Determine the [x, y] coordinate at the center of the cell enclosing the given text.  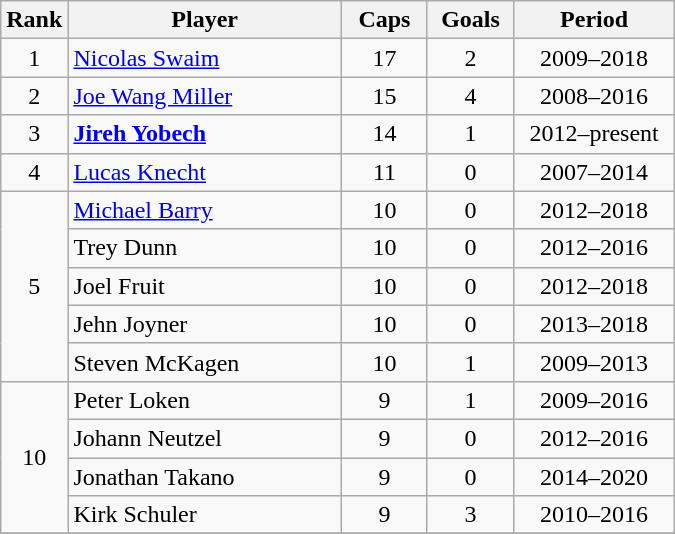
Kirk Schuler [205, 515]
Michael Barry [205, 210]
Jireh Yobech [205, 134]
17 [384, 58]
Nicolas Swaim [205, 58]
2009–2018 [594, 58]
Trey Dunn [205, 248]
Joel Fruit [205, 286]
2010–2016 [594, 515]
2009–2013 [594, 362]
2009–2016 [594, 400]
Rank [34, 20]
14 [384, 134]
2014–2020 [594, 477]
15 [384, 96]
Jonathan Takano [205, 477]
2012–present [594, 134]
2013–2018 [594, 324]
2007–2014 [594, 172]
Player [205, 20]
Jehn Joyner [205, 324]
Joe Wang Miller [205, 96]
Johann Neutzel [205, 438]
Peter Loken [205, 400]
Goals [470, 20]
11 [384, 172]
Caps [384, 20]
Lucas Knecht [205, 172]
Period [594, 20]
Steven McKagen [205, 362]
2008–2016 [594, 96]
5 [34, 286]
